Identify which cell holds the provided text, then report its [x, y] central coordinate. 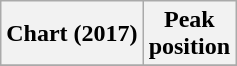
Chart (2017) [72, 34]
Peakposition [189, 34]
